Determine the [X, Y] coordinate at the center of the cell enclosing the given text.  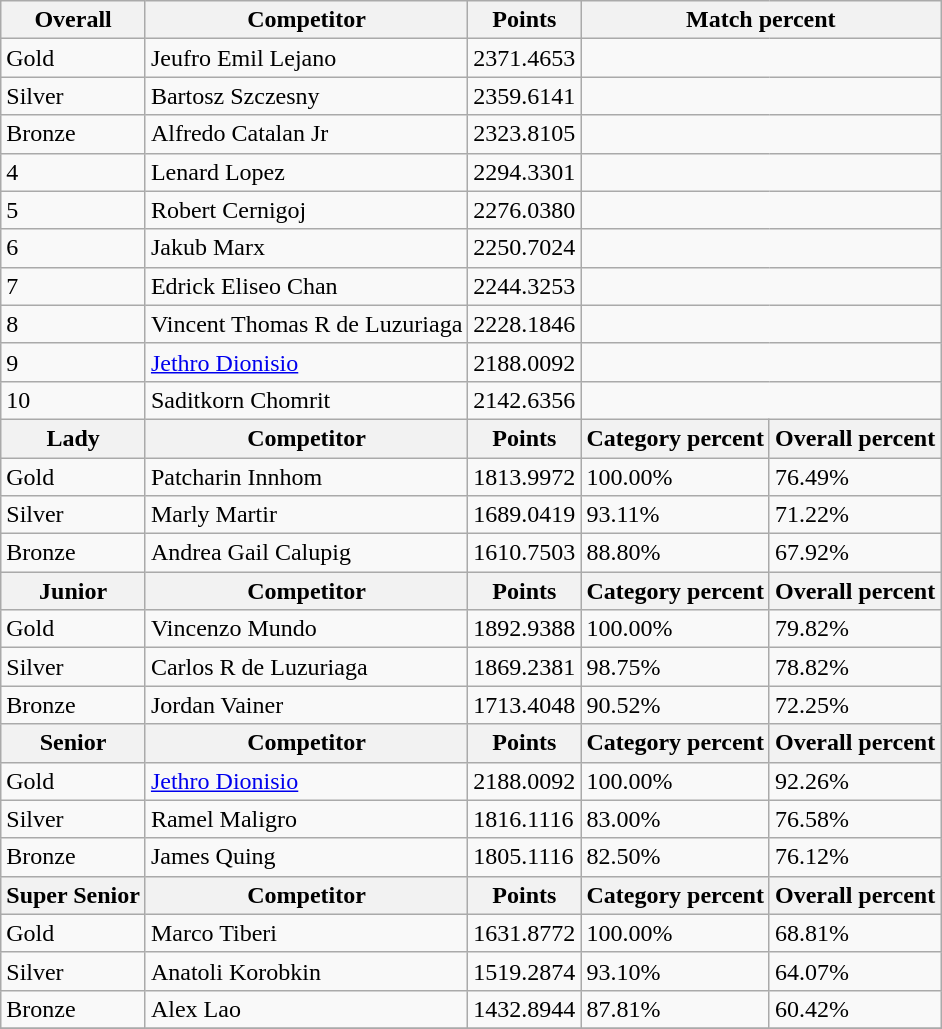
92.26% [854, 781]
Anatoli Korobkin [306, 971]
2323.8105 [524, 134]
5 [74, 210]
2294.3301 [524, 172]
1892.9388 [524, 629]
Jordan Vainer [306, 705]
Andrea Gail Calupig [306, 553]
1432.8944 [524, 1009]
Saditkorn Chomrit [306, 400]
1805.1116 [524, 857]
8 [74, 324]
4 [74, 172]
Robert Cernigoj [306, 210]
Jeufro Emil Lejano [306, 58]
6 [74, 248]
Overall [74, 20]
1713.4048 [524, 705]
71.22% [854, 515]
67.92% [854, 553]
Vincenzo Mundo [306, 629]
1610.7503 [524, 553]
72.25% [854, 705]
78.82% [854, 667]
Lenard Lopez [306, 172]
Ramel Maligro [306, 819]
2371.4653 [524, 58]
2244.3253 [524, 286]
10 [74, 400]
James Quing [306, 857]
Match percent [761, 20]
7 [74, 286]
2228.1846 [524, 324]
Super Senior [74, 895]
Senior [74, 743]
2142.6356 [524, 400]
9 [74, 362]
Patcharin Innhom [306, 477]
88.80% [676, 553]
1631.8772 [524, 933]
60.42% [854, 1009]
Edrick Eliseo Chan [306, 286]
Vincent Thomas R de Luzuriaga [306, 324]
64.07% [854, 971]
82.50% [676, 857]
76.12% [854, 857]
2359.6141 [524, 96]
Jakub Marx [306, 248]
87.81% [676, 1009]
68.81% [854, 933]
Alfredo Catalan Jr [306, 134]
1519.2874 [524, 971]
98.75% [676, 667]
2276.0380 [524, 210]
Marly Martir [306, 515]
1869.2381 [524, 667]
83.00% [676, 819]
90.52% [676, 705]
2250.7024 [524, 248]
Marco Tiberi [306, 933]
1689.0419 [524, 515]
Alex Lao [306, 1009]
1816.1116 [524, 819]
79.82% [854, 629]
93.10% [676, 971]
Junior [74, 591]
76.58% [854, 819]
Carlos R de Luzuriaga [306, 667]
1813.9972 [524, 477]
Bartosz Szczesny [306, 96]
93.11% [676, 515]
Lady [74, 438]
76.49% [854, 477]
